Identify which cell holds the provided text, then report its (X, Y) central coordinate. 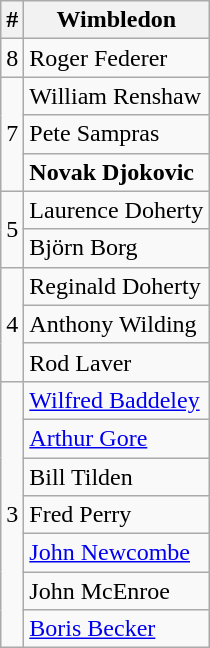
# (12, 20)
Wilfred Baddeley (116, 400)
8 (12, 58)
3 (12, 514)
7 (12, 134)
Bill Tilden (116, 477)
John Newcombe (116, 553)
Roger Federer (116, 58)
4 (12, 324)
John McEnroe (116, 591)
Reginald Doherty (116, 286)
Novak Djokovic (116, 172)
Pete Sampras (116, 134)
Arthur Gore (116, 438)
Björn Borg (116, 248)
Fred Perry (116, 515)
Wimbledon (116, 20)
5 (12, 229)
William Renshaw (116, 96)
Anthony Wilding (116, 324)
Boris Becker (116, 629)
Laurence Doherty (116, 210)
Rod Laver (116, 362)
